Capture the cell that displays the provided text and extract its [X, Y] central coordinate. 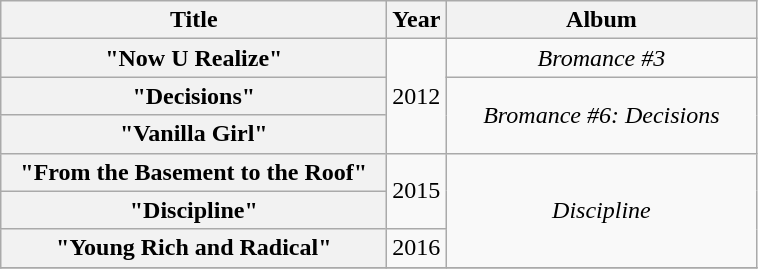
Year [416, 20]
"Vanilla Girl" [194, 134]
2016 [416, 248]
Bromance #3 [602, 58]
"Decisions" [194, 96]
Album [602, 20]
"Now U Realize" [194, 58]
2012 [416, 96]
Title [194, 20]
"Young Rich and Radical" [194, 248]
Bromance #6: Decisions [602, 115]
2015 [416, 191]
"From the Basement to the Roof" [194, 172]
Discipline [602, 210]
"Discipline" [194, 210]
